Return the (X, Y) coordinate for the center point of the cell that contains the specified text.  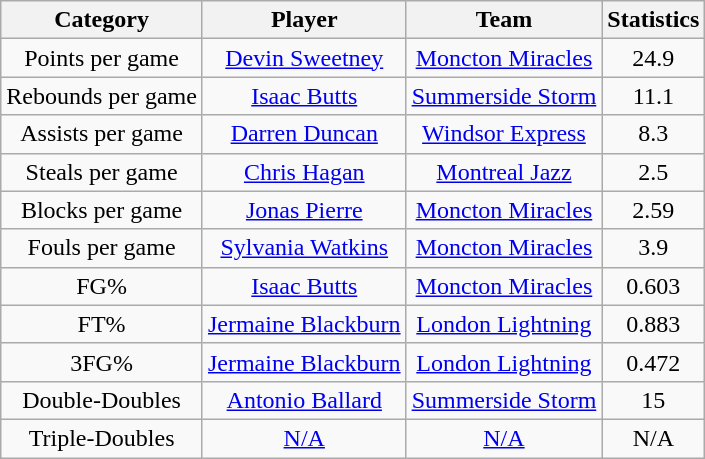
0.883 (654, 324)
Devin Sweetney (304, 58)
0.603 (654, 286)
Blocks per game (102, 210)
2.5 (654, 172)
Chris Hagan (304, 172)
Steals per game (102, 172)
FT% (102, 324)
Statistics (654, 20)
Windsor Express (504, 134)
Montreal Jazz (504, 172)
Rebounds per game (102, 96)
Double-Doubles (102, 400)
Fouls per game (102, 248)
3.9 (654, 248)
Points per game (102, 58)
Assists per game (102, 134)
15 (654, 400)
0.472 (654, 362)
3FG% (102, 362)
8.3 (654, 134)
Jonas Pierre (304, 210)
Triple-Doubles (102, 438)
2.59 (654, 210)
24.9 (654, 58)
Category (102, 20)
Antonio Ballard (304, 400)
FG% (102, 286)
11.1 (654, 96)
Sylvania Watkins (304, 248)
Player (304, 20)
Darren Duncan (304, 134)
Team (504, 20)
